Scan for the cell matching the given text and deliver its (X, Y) coordinate at center. 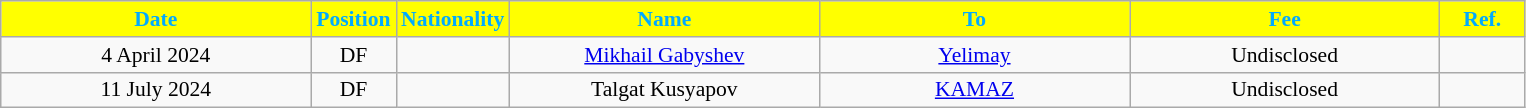
11 July 2024 (156, 90)
4 April 2024 (156, 55)
Talgat Kusyapov (664, 90)
Nationality (452, 19)
KAMAZ (974, 90)
Date (156, 19)
Yelimay (974, 55)
Name (664, 19)
Ref. (1482, 19)
To (974, 19)
Position (354, 19)
Fee (1285, 19)
Mikhail Gabyshev (664, 55)
